Scan for the cell matching the given text and deliver its [x, y] coordinate at center. 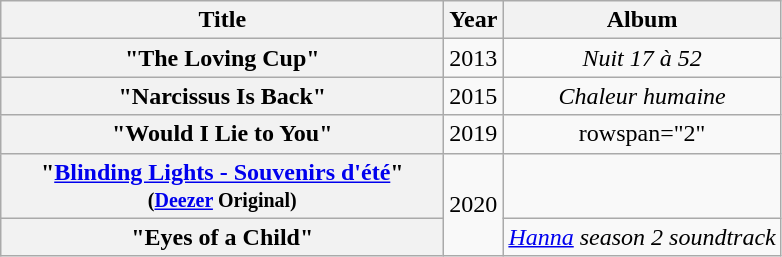
"The Loving Cup" [222, 58]
"Narcissus Is Back" [222, 96]
rowspan="2" [642, 134]
2020 [474, 204]
Hanna season 2 soundtrack [642, 237]
2015 [474, 96]
Chaleur humaine [642, 96]
Year [474, 20]
2013 [474, 58]
Title [222, 20]
"Eyes of a Child" [222, 237]
Nuit 17 à 52 [642, 58]
2019 [474, 134]
Album [642, 20]
"Would I Lie to You" [222, 134]
"Blinding Lights - Souvenirs d'été"(Deezer Original) [222, 186]
